Determine the [X, Y] coordinate at the center of the cell enclosing the given text.  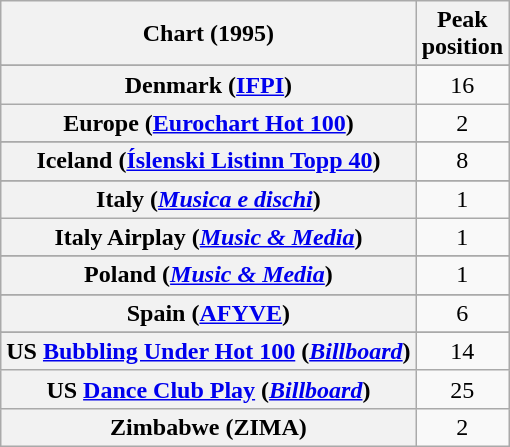
8 [462, 161]
US Dance Club Play (Billboard) [208, 389]
Iceland (Íslenski Listinn Topp 40) [208, 161]
Italy Airplay (Music & Media) [208, 237]
25 [462, 389]
Spain (AFYVE) [208, 313]
Europe (Eurochart Hot 100) [208, 123]
Peakposition [462, 34]
16 [462, 85]
Italy (Musica e dischi) [208, 199]
14 [462, 351]
Zimbabwe (ZIMA) [208, 427]
US Bubbling Under Hot 100 (Billboard) [208, 351]
6 [462, 313]
Denmark (IFPI) [208, 85]
Poland (Music & Media) [208, 275]
Chart (1995) [208, 34]
